Return [x, y] of the center of cell containing provided text 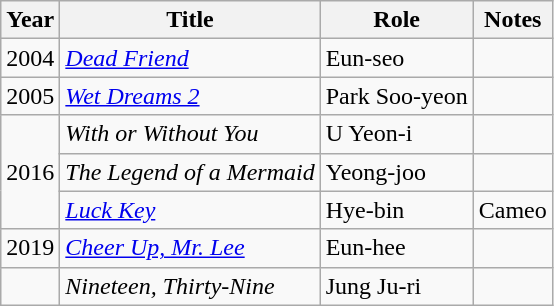
Notes [512, 20]
Eun-seo [396, 58]
Cameo [512, 210]
Eun-hee [396, 248]
Year [30, 20]
2004 [30, 58]
Luck Key [190, 210]
Title [190, 20]
With or Without You [190, 134]
Hye-bin [396, 210]
2019 [30, 248]
Park Soo-yeon [396, 96]
Cheer Up, Mr. Lee [190, 248]
Dead Friend [190, 58]
Wet Dreams 2 [190, 96]
The Legend of a Mermaid [190, 172]
2005 [30, 96]
Role [396, 20]
Jung Ju-ri [396, 286]
2016 [30, 172]
U Yeon-i [396, 134]
Nineteen, Thirty-Nine [190, 286]
Yeong-joo [396, 172]
